Return the (X, Y) coordinate for the center point of the cell that contains the specified text.  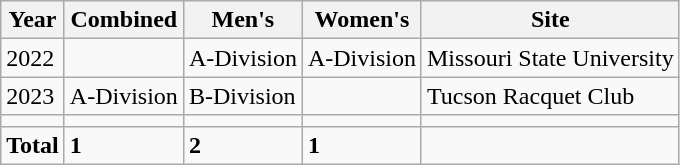
2022 (33, 58)
2023 (33, 96)
Total (33, 145)
2 (242, 145)
Women's (362, 20)
Men's (242, 20)
Site (550, 20)
Tucson Racquet Club (550, 96)
Combined (124, 20)
Year (33, 20)
B-Division (242, 96)
Missouri State University (550, 58)
